Scan for the cell matching the given text and deliver its (x, y) coordinate at center. 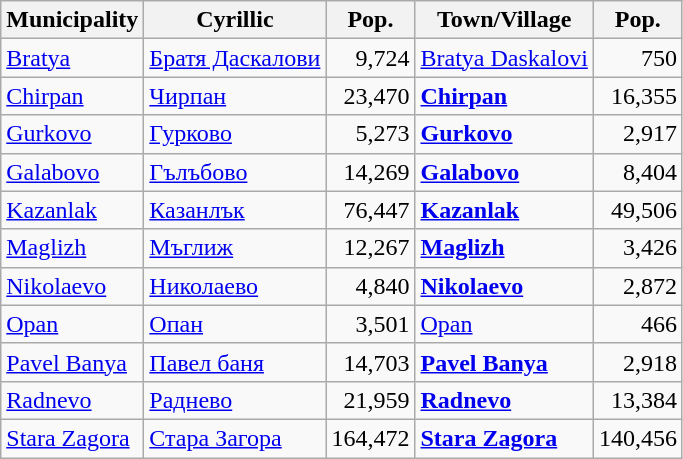
Гълъбово (235, 172)
Cyrillic (235, 20)
16,355 (638, 96)
14,269 (370, 172)
Town/Village (504, 20)
3,501 (370, 324)
76,447 (370, 210)
49,506 (638, 210)
Гурково (235, 134)
Опан (235, 324)
14,703 (370, 362)
Стара Загора (235, 438)
2,872 (638, 286)
Мъглиж (235, 248)
750 (638, 58)
Николаево (235, 286)
2,917 (638, 134)
Павел баня (235, 362)
Bratya (72, 58)
8,404 (638, 172)
23,470 (370, 96)
21,959 (370, 400)
466 (638, 324)
13,384 (638, 400)
Казанлък (235, 210)
2,918 (638, 362)
9,724 (370, 58)
4,840 (370, 286)
3,426 (638, 248)
Чирпан (235, 96)
164,472 (370, 438)
5,273 (370, 134)
Municipality (72, 20)
Раднево (235, 400)
140,456 (638, 438)
Братя Даскалови (235, 58)
12,267 (370, 248)
Bratya Daskalovi (504, 58)
